Find where the given text appears and provide that cell's center as (x, y) coordinate. 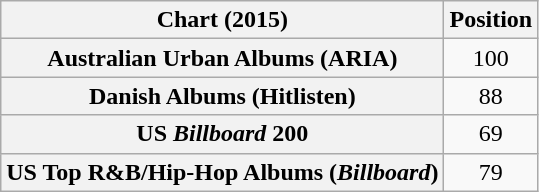
Position (491, 20)
88 (491, 96)
79 (491, 172)
69 (491, 134)
100 (491, 58)
Danish Albums (Hitlisten) (222, 96)
Chart (2015) (222, 20)
US Top R&B/Hip-Hop Albums (Billboard) (222, 172)
Australian Urban Albums (ARIA) (222, 58)
US Billboard 200 (222, 134)
